Determine the (x, y) coordinate at the center of the cell enclosing the given text.  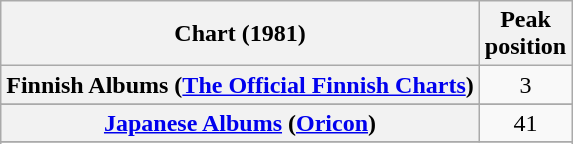
3 (525, 85)
41 (525, 123)
Japanese Albums (Oricon) (240, 123)
Chart (1981) (240, 34)
Finnish Albums (The Official Finnish Charts) (240, 85)
Peakposition (525, 34)
